Detect which cell encompasses the target text, then output its [x, y] center coordinate. 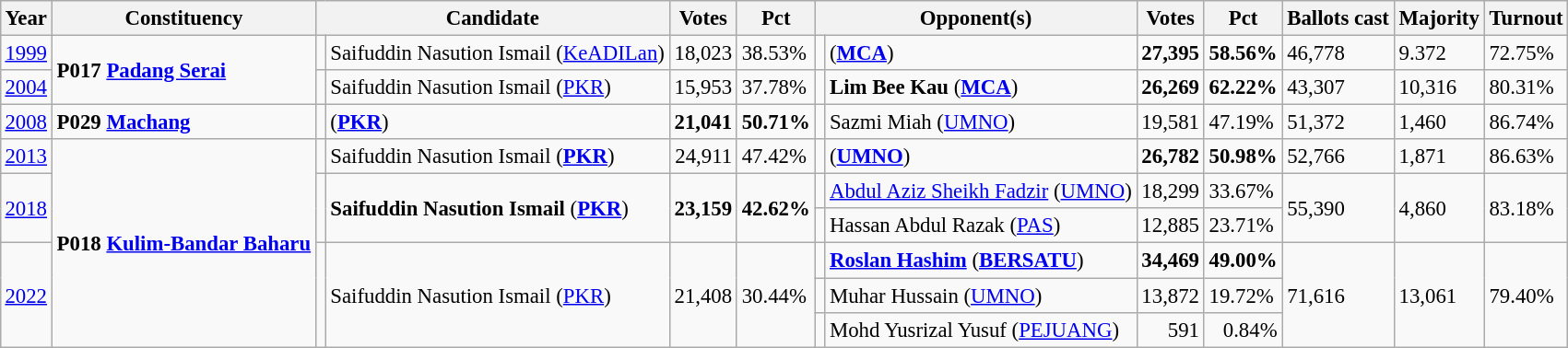
27,395 [1171, 52]
18,023 [702, 52]
2018 [26, 208]
Year [26, 18]
Mohd Yusrizal Yusuf (PEJUANG) [981, 330]
80.31% [1527, 87]
Majority [1439, 18]
Candidate [492, 18]
30.44% [776, 295]
2008 [26, 122]
13,872 [1171, 296]
Hassan Abdul Razak (PAS) [981, 226]
Saifuddin Nasution Ismail (KeADILan) [498, 52]
26,782 [1171, 157]
52,766 [1338, 157]
1999 [26, 52]
Lim Bee Kau (MCA) [981, 87]
19,581 [1171, 122]
(UMNO) [981, 157]
Opponent(s) [975, 18]
2004 [26, 87]
72.75% [1527, 52]
4,860 [1439, 208]
46,778 [1338, 52]
591 [1171, 330]
71,616 [1338, 295]
Turnout [1527, 18]
79.40% [1527, 295]
62.22% [1243, 87]
83.18% [1527, 208]
2013 [26, 157]
50.98% [1243, 157]
Sazmi Miah (UMNO) [981, 122]
86.74% [1527, 122]
P029 Machang [183, 122]
50.71% [776, 122]
Roslan Hashim (BERSATU) [981, 261]
0.84% [1243, 330]
37.78% [776, 87]
49.00% [1243, 261]
47.42% [776, 157]
24,911 [702, 157]
38.53% [776, 52]
15,953 [702, 87]
33.67% [1243, 191]
21,041 [702, 122]
1,871 [1439, 157]
Muhar Hussain (UMNO) [981, 296]
18,299 [1171, 191]
(PKR) [498, 122]
Ballots cast [1338, 18]
Constituency [183, 18]
21,408 [702, 295]
47.19% [1243, 122]
55,390 [1338, 208]
13,061 [1439, 295]
26,269 [1171, 87]
P017 Padang Serai [183, 70]
86.63% [1527, 157]
42.62% [776, 208]
(MCA) [981, 52]
10,316 [1439, 87]
34,469 [1171, 261]
19.72% [1243, 296]
23.71% [1243, 226]
43,307 [1338, 87]
51,372 [1338, 122]
1,460 [1439, 122]
P018 Kulim-Bandar Baharu [183, 243]
23,159 [702, 208]
9.372 [1439, 52]
2022 [26, 295]
12,885 [1171, 226]
58.56% [1243, 52]
Abdul Aziz Sheikh Fadzir (UMNO) [981, 191]
